Determine the [X, Y] coordinate at the center of the cell enclosing the given text.  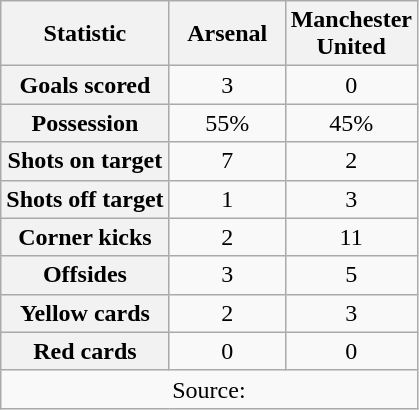
Offsides [85, 275]
5 [351, 275]
Yellow cards [85, 313]
1 [227, 199]
Possession [85, 123]
Corner kicks [85, 237]
Goals scored [85, 85]
Manchester United [351, 34]
11 [351, 237]
Red cards [85, 351]
Arsenal [227, 34]
Statistic [85, 34]
45% [351, 123]
Shots off target [85, 199]
55% [227, 123]
Source: [209, 389]
Shots on target [85, 161]
7 [227, 161]
